Extract the (x, y) coordinate from the center of the cell holding the provided text.  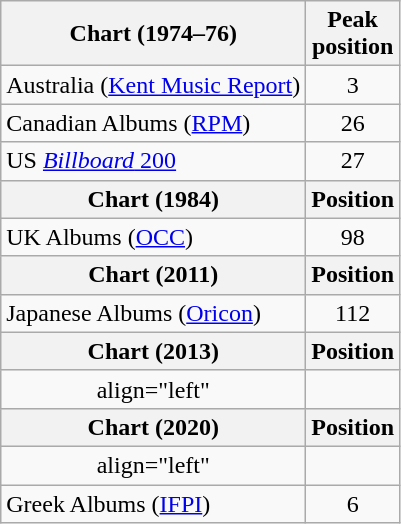
6 (353, 503)
98 (353, 237)
27 (353, 161)
3 (353, 85)
Japanese Albums (Oricon) (154, 313)
Chart (2013) (154, 351)
Canadian Albums (RPM) (154, 123)
Chart (1984) (154, 199)
Chart (1974–76) (154, 34)
US Billboard 200 (154, 161)
Peakposition (353, 34)
26 (353, 123)
Greek Albums (IFPI) (154, 503)
112 (353, 313)
Chart (2020) (154, 427)
UK Albums (OCC) (154, 237)
Chart (2011) (154, 275)
Australia (Kent Music Report) (154, 85)
